Locate the cell with the specified text and output its [X, Y] center coordinate. 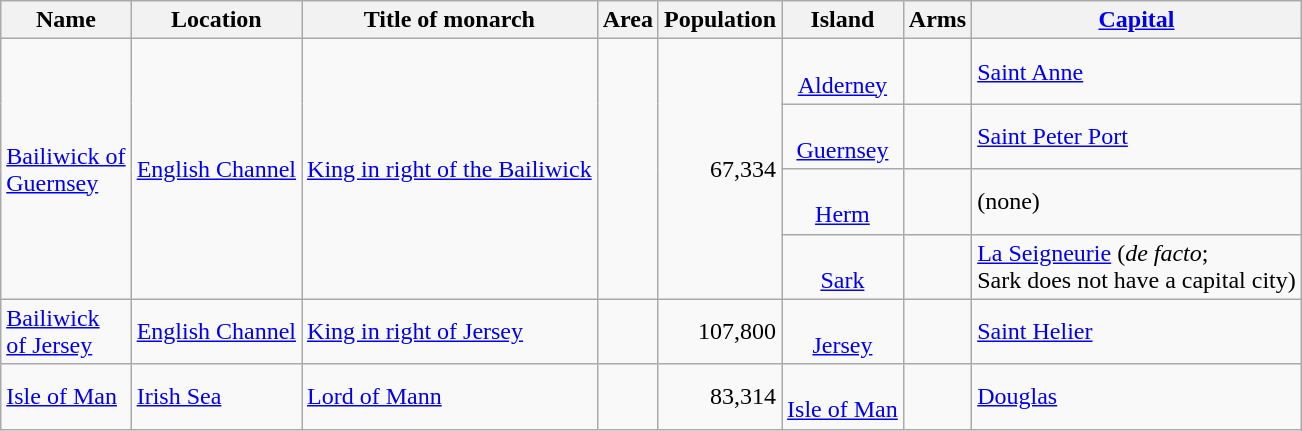
Saint Anne [1137, 72]
Bailiwickof Jersey [66, 332]
Jersey [843, 332]
Guernsey [843, 136]
Area [628, 20]
Name [66, 20]
Douglas [1137, 396]
83,314 [720, 396]
Island [843, 20]
(none) [1137, 202]
Sark [843, 266]
Capital [1137, 20]
Title of monarch [450, 20]
King in right of Jersey [450, 332]
Alderney [843, 72]
Lord of Mann [450, 396]
Arms [937, 20]
Saint Helier [1137, 332]
King in right of the Bailiwick [450, 169]
67,334 [720, 169]
Herm [843, 202]
Irish Sea [216, 396]
Location [216, 20]
Population [720, 20]
Saint Peter Port [1137, 136]
La Seigneurie (de facto;Sark does not have a capital city) [1137, 266]
Bailiwick ofGuernsey [66, 169]
107,800 [720, 332]
